Determine the [X, Y] coordinate at the center of the cell enclosing the given text.  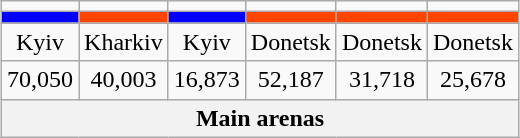
16,873 [206, 80]
31,718 [382, 80]
70,050 [40, 80]
Main arenas [260, 118]
52,187 [290, 80]
40,003 [124, 80]
25,678 [472, 80]
Kharkiv [124, 42]
